Detect which cell encompasses the target text, then output its (x, y) center coordinate. 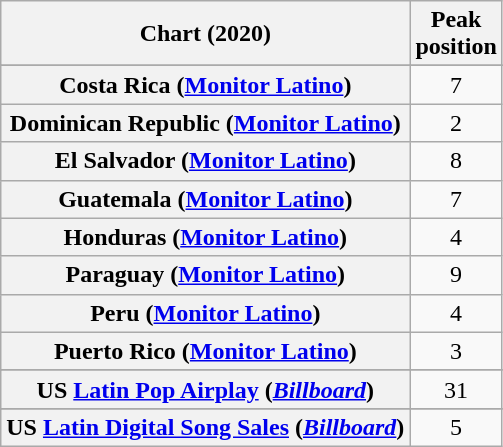
Paraguay (Monitor Latino) (206, 275)
Puerto Rico (Monitor Latino) (206, 351)
3 (456, 351)
Dominican Republic (Monitor Latino) (206, 123)
El Salvador (Monitor Latino) (206, 161)
Peakposition (456, 34)
2 (456, 123)
Guatemala (Monitor Latino) (206, 199)
Chart (2020) (206, 34)
5 (456, 427)
Costa Rica (Monitor Latino) (206, 85)
8 (456, 161)
US Latin Digital Song Sales (Billboard) (206, 427)
Peru (Monitor Latino) (206, 313)
US Latin Pop Airplay (Billboard) (206, 389)
9 (456, 275)
31 (456, 389)
Honduras (Monitor Latino) (206, 237)
